Find where the given text appears and provide that cell's center as [X, Y] coordinate. 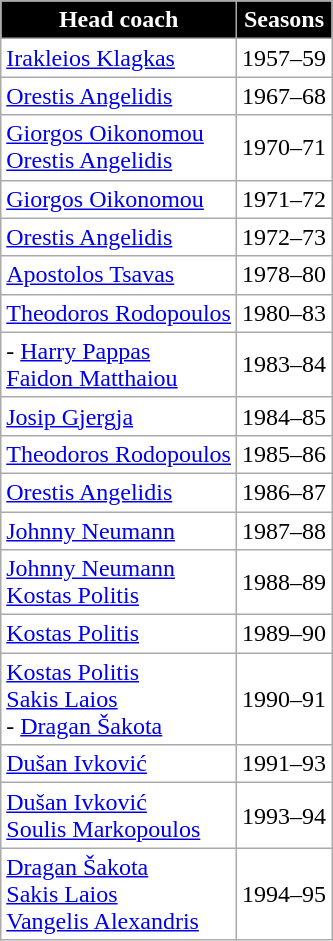
1984–85 [284, 416]
Dušan Ivković [119, 764]
Johnny Neumann [119, 531]
1957–59 [284, 58]
1970–71 [284, 148]
1967–68 [284, 96]
1993–94 [284, 816]
Josip Gjergja [119, 416]
1989–90 [284, 634]
1988–89 [284, 582]
Seasons [284, 20]
Dušan Ivković Soulis Markopoulos [119, 816]
Kostas Politis Sakis Laios- Dragan Šakota [119, 699]
1978–80 [284, 275]
Giorgos Oikonomou [119, 199]
Irakleios Klagkas [119, 58]
1986–87 [284, 492]
1991–93 [284, 764]
Kostas Politis [119, 634]
Johnny Neumann Kostas Politis [119, 582]
1972–73 [284, 237]
Dragan Šakota Sakis Laios Vangelis Alexandris [119, 894]
1983–84 [284, 364]
1971–72 [284, 199]
1985–86 [284, 454]
1994–95 [284, 894]
- Harry Pappas Faidon Matthaiou [119, 364]
Apostolos Tsavas [119, 275]
1987–88 [284, 531]
Head coach [119, 20]
1980–83 [284, 313]
1990–91 [284, 699]
Giorgos Oikonomou Orestis Angelidis [119, 148]
